For the text-containing cell, return its midpoint in (X, Y) coordinate format. 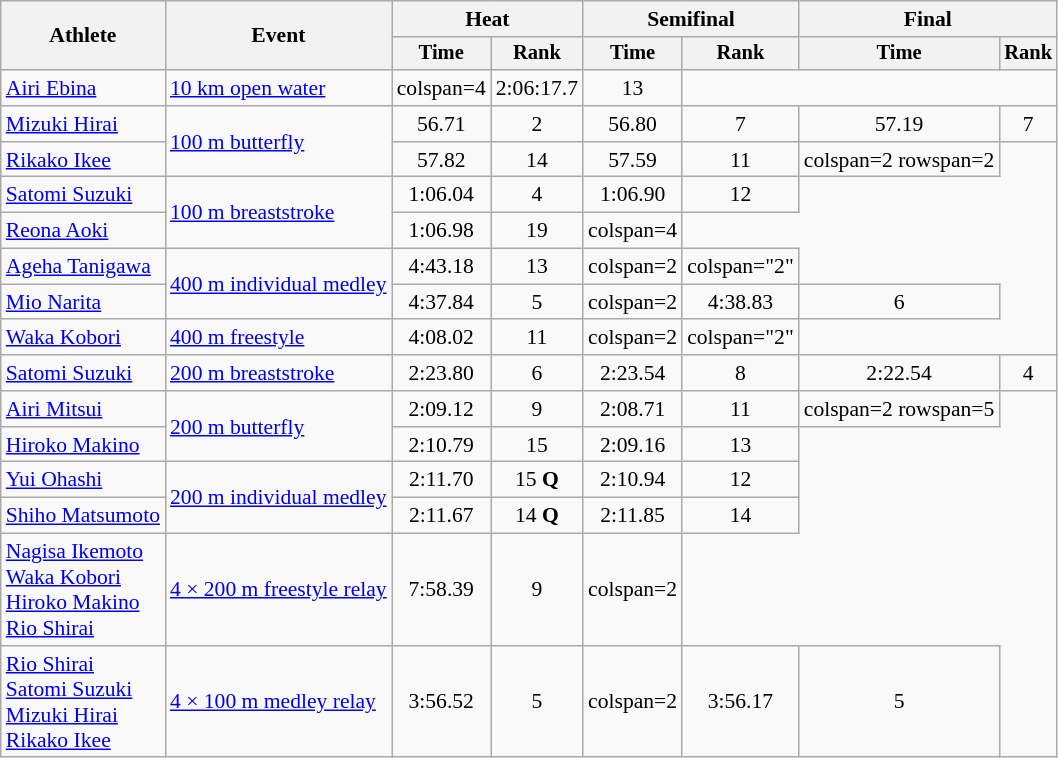
200 m individual medley (278, 498)
1:06.04 (442, 195)
Final (928, 19)
2:09.16 (632, 445)
3:56.17 (740, 702)
Yui Ohashi (83, 480)
4 × 100 m medley relay (278, 702)
4 × 200 m freestyle relay (278, 590)
2:11.67 (442, 516)
57.59 (632, 160)
2:11.85 (632, 516)
10 km open water (278, 88)
14 Q (537, 516)
56.80 (632, 124)
2 (537, 124)
15 (537, 445)
Semifinal (691, 19)
Nagisa IkemotoWaka KoboriHiroko MakinoRio Shirai (83, 590)
Event (278, 36)
400 m individual medley (278, 284)
2:10.94 (632, 480)
Airi Ebina (83, 88)
19 (537, 231)
Waka Kobori (83, 338)
100 m butterfly (278, 142)
200 m breaststroke (278, 373)
Mio Narita (83, 302)
4:43.18 (442, 267)
2:09.12 (442, 409)
Shiho Matsumoto (83, 516)
colspan=2 rowspan=5 (900, 409)
Rio ShiraiSatomi SuzukiMizuki HiraiRikako Ikee (83, 702)
Mizuki Hirai (83, 124)
2:22.54 (900, 373)
Heat (488, 19)
2:11.70 (442, 480)
2:06:17.7 (537, 88)
4:38.83 (740, 302)
56.71 (442, 124)
2:10.79 (442, 445)
2:23.54 (632, 373)
Ageha Tanigawa (83, 267)
4:08.02 (442, 338)
2:08.71 (632, 409)
15 Q (537, 480)
57.82 (442, 160)
Athlete (83, 36)
Rikako Ikee (83, 160)
1:06.98 (442, 231)
4:37.84 (442, 302)
Reona Aoki (83, 231)
1:06.90 (632, 195)
57.19 (900, 124)
2:23.80 (442, 373)
8 (740, 373)
Hiroko Makino (83, 445)
Airi Mitsui (83, 409)
3:56.52 (442, 702)
100 m breaststroke (278, 212)
200 m butterfly (278, 426)
7:58.39 (442, 590)
colspan=2 rowspan=2 (900, 160)
400 m freestyle (278, 338)
